Locate the cell with the specified text and output its [X, Y] center coordinate. 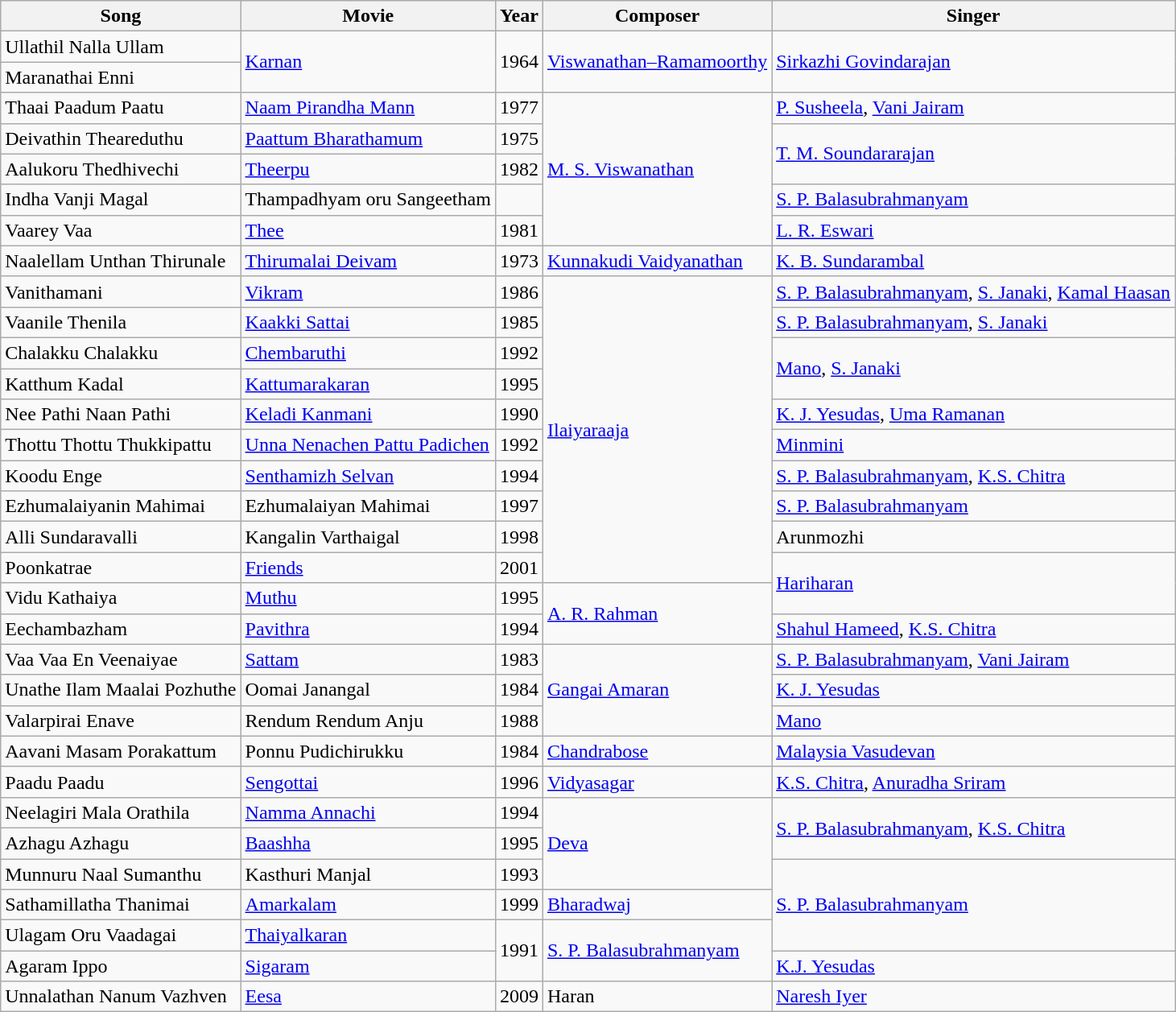
Song [121, 16]
P. Susheela, Vani Jairam [974, 108]
Rendum Rendum Anju [368, 721]
Kasthuri Manjal [368, 874]
Thaiyalkaran [368, 936]
Ezhumalaiyan Mahimai [368, 506]
Vaarey Vaa [121, 230]
Agaram Ippo [121, 966]
Ullathil Nalla Ullam [121, 47]
1988 [518, 721]
K. B. Sundarambal [974, 261]
Viswanathan–Ramamoorthy [657, 62]
Friends [368, 568]
A. R. Rahman [657, 613]
Karnan [368, 62]
Thee [368, 230]
Gangai Amaran [657, 690]
Munnuru Naal Sumanthu [121, 874]
1991 [518, 951]
1975 [518, 138]
S. P. Balasubrahmanyam, S. Janaki [974, 322]
Oomai Janangal [368, 690]
2009 [518, 997]
Chalakku Chalakku [121, 353]
1998 [518, 537]
Naresh Iyer [974, 997]
Neelagiri Mala Orathila [121, 812]
Alli Sundaravalli [121, 537]
Naam Pirandha Mann [368, 108]
Eechambazham [121, 629]
Paadu Paadu [121, 782]
Vidyasagar [657, 782]
Unna Nenachen Pattu Padichen [368, 445]
S. P. Balasubrahmanyam, Vani Jairam [974, 659]
Ezhumalaiyanin Mahimai [121, 506]
Kaakki Sattai [368, 322]
Chembaruthi [368, 353]
1977 [518, 108]
Eesa [368, 997]
Muthu [368, 598]
Kangalin Varthaigal [368, 537]
Sirkazhi Govindarajan [974, 62]
Keladi Kanmani [368, 415]
1996 [518, 782]
Singer [974, 16]
Vaa Vaa En Veenaiyae [121, 659]
Composer [657, 16]
Aalukoru Thedhivechi [121, 169]
Shahul Hameed, K.S. Chitra [974, 629]
Arunmozhi [974, 537]
Movie [368, 16]
T. M. Soundararajan [974, 154]
Vidu Kathaiya [121, 598]
Sattam [368, 659]
Ilaiyaraaja [657, 430]
Chandrabose [657, 751]
Vanithamani [121, 291]
Year [518, 16]
Paattum Bharathamum [368, 138]
Mano [974, 721]
Pavithra [368, 629]
1982 [518, 169]
Amarkalam [368, 905]
Sathamillatha Thanimai [121, 905]
M. S. Viswanathan [657, 169]
Haran [657, 997]
L. R. Eswari [974, 230]
Aavani Masam Porakattum [121, 751]
Deva [657, 843]
Naalellam Unthan Thirunale [121, 261]
1997 [518, 506]
Thampadhyam oru Sangeetham [368, 200]
Unnalathan Nanum Vazhven [121, 997]
1999 [518, 905]
Ponnu Pudichirukku [368, 751]
Kunnakudi Vaidyanathan [657, 261]
Senthamizh Selvan [368, 476]
K.J. Yesudas [974, 966]
2001 [518, 568]
1993 [518, 874]
Azhagu Azhagu [121, 843]
Katthum Kadal [121, 384]
1973 [518, 261]
1985 [518, 322]
1986 [518, 291]
Malaysia Vasudevan [974, 751]
Minmini [974, 445]
Indha Vanji Magal [121, 200]
Ulagam Oru Vaadagai [121, 936]
Bharadwaj [657, 905]
Sengottai [368, 782]
Kattumarakaran [368, 384]
K.S. Chitra, Anuradha Sriram [974, 782]
Thaai Paadum Paatu [121, 108]
Deivathin Theareduthu [121, 138]
Unathe Ilam Maalai Pozhuthe [121, 690]
Koodu Enge [121, 476]
K. J. Yesudas [974, 690]
Poonkatrae [121, 568]
Vikram [368, 291]
1964 [518, 62]
Namma Annachi [368, 812]
Theerpu [368, 169]
Maranathai Enni [121, 77]
Baashha [368, 843]
Mano, S. Janaki [974, 368]
Thottu Thottu Thukkipattu [121, 445]
1983 [518, 659]
Valarpirai Enave [121, 721]
Nee Pathi Naan Pathi [121, 415]
1990 [518, 415]
Thirumalai Deivam [368, 261]
1981 [518, 230]
Hariharan [974, 583]
Sigaram [368, 966]
S. P. Balasubrahmanyam, S. Janaki, Kamal Haasan [974, 291]
K. J. Yesudas, Uma Ramanan [974, 415]
Vaanile Thenila [121, 322]
